Scan for the cell matching the given text and deliver its (x, y) coordinate at center. 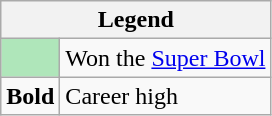
Legend (136, 20)
Won the Super Bowl (166, 58)
Career high (166, 96)
Bold (30, 96)
